Find where the given text appears and provide that cell's center as (X, Y) coordinate. 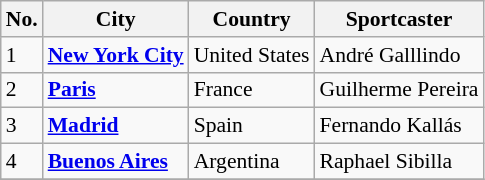
Fernando Kallás (400, 126)
City (116, 19)
Paris (116, 90)
3 (22, 126)
André Galllindo (400, 55)
Raphael Sibilla (400, 162)
Argentina (252, 162)
Sportcaster (400, 19)
Guilherme Pereira (400, 90)
2 (22, 90)
Buenos Aires (116, 162)
United States (252, 55)
Country (252, 19)
New York City (116, 55)
1 (22, 55)
France (252, 90)
Madrid (116, 126)
Spain (252, 126)
No. (22, 19)
4 (22, 162)
